Output the (X, Y) coordinate of the center of the cell containing the given text.  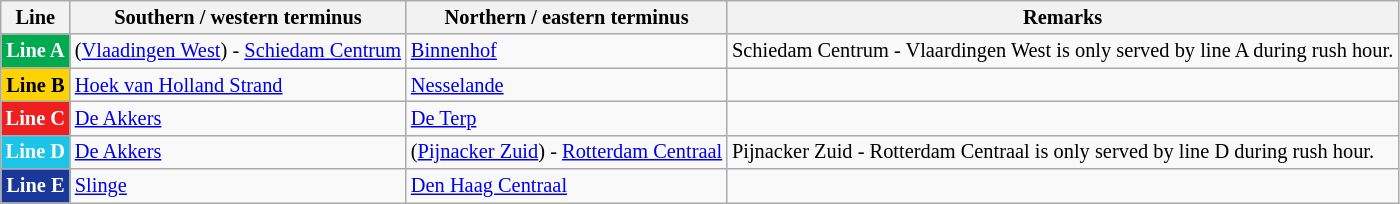
Den Haag Centraal (566, 186)
Schiedam Centrum - Vlaardingen West is only served by line A during rush hour. (1062, 51)
(Pijnacker Zuid) - Rotterdam Centraal (566, 152)
Nesselande (566, 85)
Line E (36, 186)
Line (36, 17)
De Terp (566, 118)
Southern / western terminus (238, 17)
Pijnacker Zuid - Rotterdam Centraal is only served by line D during rush hour. (1062, 152)
Hoek van Holland Strand (238, 85)
Line B (36, 85)
(Vlaadingen West) - Schiedam Centrum (238, 51)
Line A (36, 51)
Northern / eastern terminus (566, 17)
Line D (36, 152)
Line C (36, 118)
Remarks (1062, 17)
Binnenhof (566, 51)
Slinge (238, 186)
